Identify which cell holds the provided text, then report its [x, y] central coordinate. 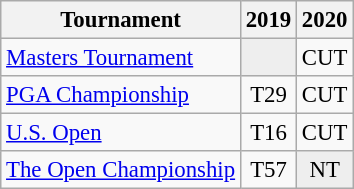
2019 [268, 20]
The Open Championship [121, 170]
PGA Championship [121, 95]
NT [325, 170]
Tournament [121, 20]
T29 [268, 95]
T16 [268, 133]
T57 [268, 170]
U.S. Open [121, 133]
Masters Tournament [121, 58]
2020 [325, 20]
